Find where the given text appears and provide that cell's center as [x, y] coordinate. 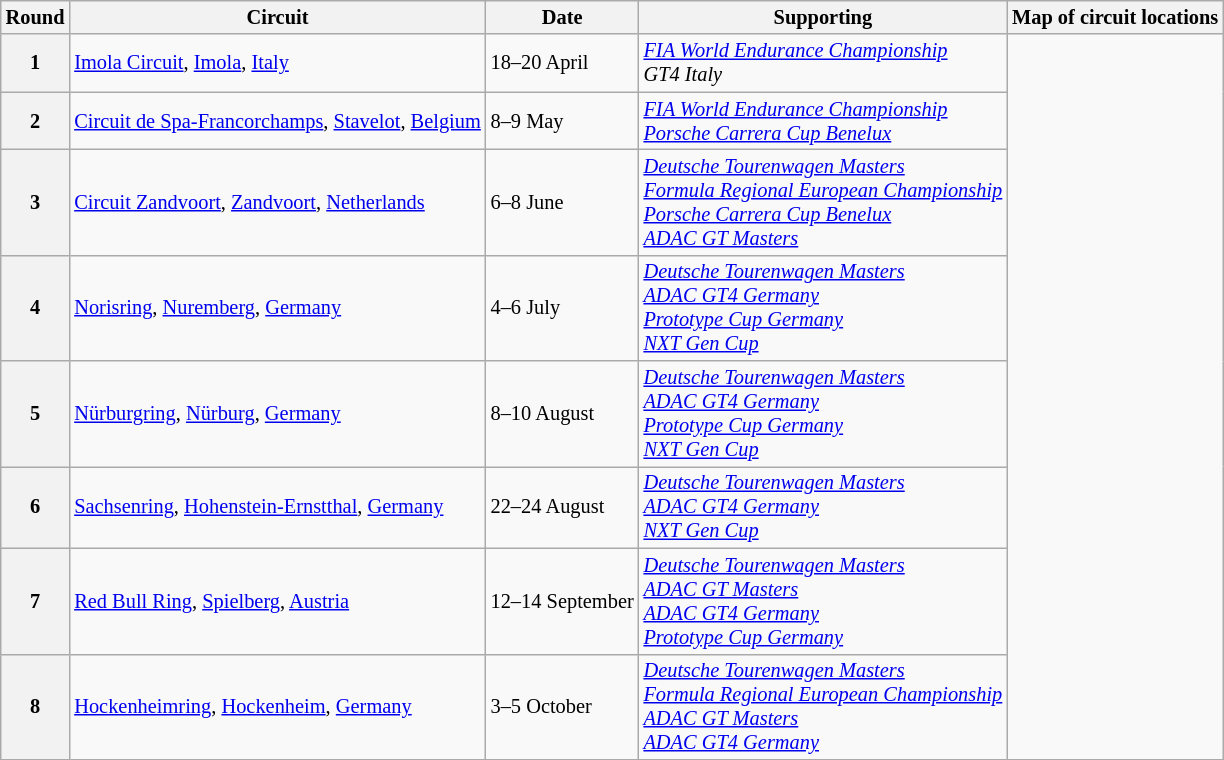
8–9 May [562, 121]
Deutsche Tourenwagen MastersFormula Regional European ChampionshipADAC GT MastersADAC GT4 Germany [824, 707]
Map of circuit locations [1115, 17]
Deutsche Tourenwagen MastersADAC GT MastersADAC GT4 GermanyPrototype Cup Germany [824, 601]
7 [36, 601]
4 [36, 308]
Circuit de Spa-Francorchamps, Stavelot, Belgium [277, 121]
8 [36, 707]
22–24 August [562, 507]
4–6 July [562, 308]
1 [36, 63]
Norisring, Nuremberg, Germany [277, 308]
3–5 October [562, 707]
Red Bull Ring, Spielberg, Austria [277, 601]
Deutsche Tourenwagen MastersADAC GT4 GermanyNXT Gen Cup [824, 507]
18–20 April [562, 63]
6 [36, 507]
Supporting [824, 17]
5 [36, 414]
6–8 June [562, 202]
Circuit [277, 17]
2 [36, 121]
3 [36, 202]
12–14 September [562, 601]
Imola Circuit, Imola, Italy [277, 63]
Round [36, 17]
Sachsenring, Hohenstein-Ernstthal, Germany [277, 507]
Deutsche Tourenwagen MastersFormula Regional European ChampionshipPorsche Carrera Cup BeneluxADAC GT Masters [824, 202]
Hockenheimring, Hockenheim, Germany [277, 707]
Date [562, 17]
Nürburgring, Nürburg, Germany [277, 414]
FIA World Endurance ChampionshipGT4 Italy [824, 63]
Circuit Zandvoort, Zandvoort, Netherlands [277, 202]
8–10 August [562, 414]
FIA World Endurance ChampionshipPorsche Carrera Cup Benelux [824, 121]
